Return the (X, Y) coordinate for the center point of the cell that contains the specified text.  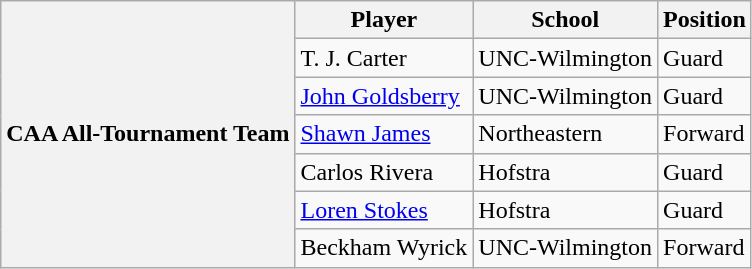
T. J. Carter (384, 58)
Northeastern (566, 134)
School (566, 20)
Beckham Wyrick (384, 248)
Player (384, 20)
CAA All-Tournament Team (148, 134)
John Goldsberry (384, 96)
Carlos Rivera (384, 172)
Shawn James (384, 134)
Loren Stokes (384, 210)
Position (705, 20)
